Search for the cell housing the specified text and yield its [X, Y] center coordinate. 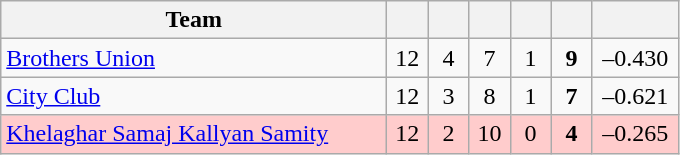
Khelaghar Samaj Kallyan Samity [194, 134]
8 [490, 96]
3 [448, 96]
Team [194, 20]
–0.621 [635, 96]
Brothers Union [194, 58]
City Club [194, 96]
10 [490, 134]
–0.430 [635, 58]
9 [572, 58]
–0.265 [635, 134]
0 [530, 134]
2 [448, 134]
